Locate the cell with the specified text and output its (X, Y) center coordinate. 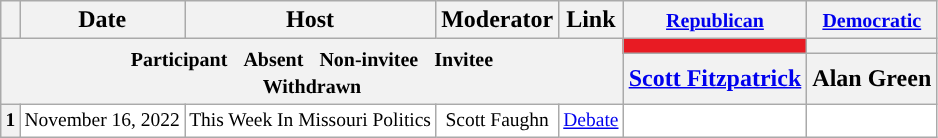
Link (591, 20)
Democratic (872, 20)
Scott Faughn (498, 120)
1 (10, 120)
Debate (591, 120)
Republican (715, 20)
Moderator (498, 20)
Participant Absent Non-invitee Invitee Withdrawn (312, 72)
November 16, 2022 (102, 120)
Host (310, 20)
Date (102, 20)
Scott Fitzpatrick (715, 78)
Alan Green (872, 78)
This Week In Missouri Politics (310, 120)
